Return (x, y) of the center of cell containing provided text 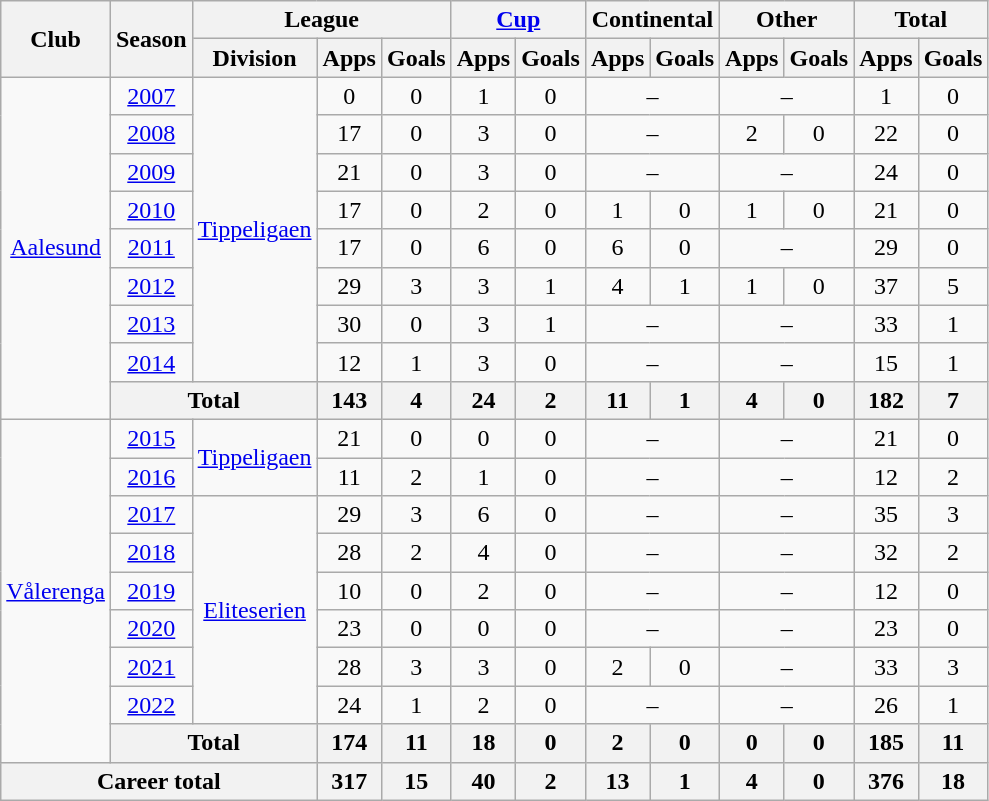
5 (953, 286)
2020 (151, 629)
2018 (151, 553)
30 (349, 324)
32 (886, 553)
2015 (151, 438)
7 (953, 400)
182 (886, 400)
2017 (151, 515)
Other (787, 20)
2012 (151, 286)
37 (886, 286)
2016 (151, 477)
Continental (652, 20)
Cup (518, 20)
2009 (151, 172)
Division (254, 58)
Club (56, 39)
Career total (159, 781)
2022 (151, 705)
2011 (151, 248)
26 (886, 705)
13 (617, 781)
35 (886, 515)
2021 (151, 667)
2014 (151, 362)
10 (349, 591)
Aalesund (56, 248)
2019 (151, 591)
Season (151, 39)
League (322, 20)
22 (886, 134)
2013 (151, 324)
2010 (151, 210)
2008 (151, 134)
40 (483, 781)
317 (349, 781)
Eliteserien (254, 610)
185 (886, 743)
174 (349, 743)
2007 (151, 96)
376 (886, 781)
Vålerenga (56, 590)
143 (349, 400)
